Identify which cell holds the provided text, then report its (X, Y) central coordinate. 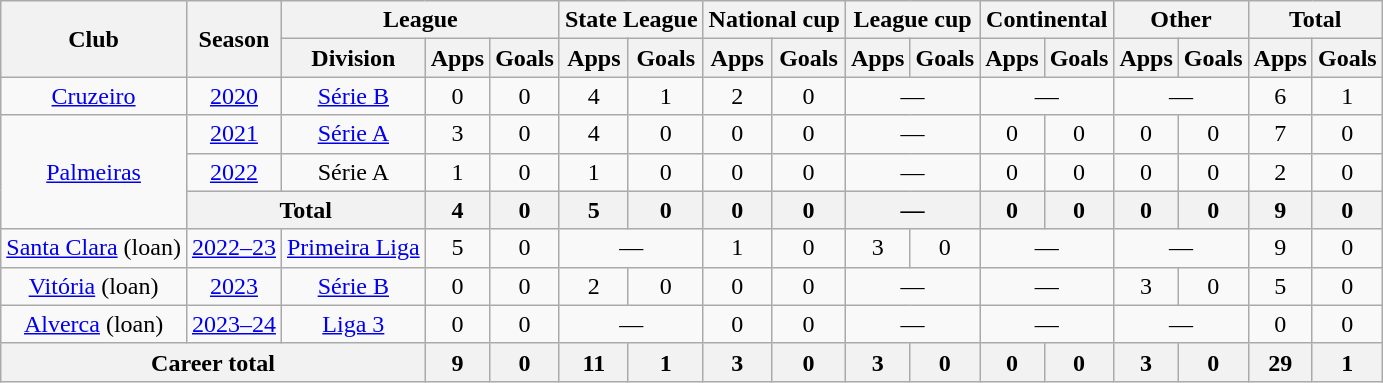
League (420, 20)
Other (1181, 20)
6 (1280, 96)
Career total (213, 362)
Cruzeiro (94, 96)
League cup (913, 20)
Division (353, 58)
Club (94, 39)
2022–23 (234, 248)
Liga 3 (353, 324)
Vitória (loan) (94, 286)
State League (631, 20)
Palmeiras (94, 172)
2023 (234, 286)
2020 (234, 96)
Continental (1047, 20)
Season (234, 39)
Primeira Liga (353, 248)
7 (1280, 134)
2022 (234, 172)
2023–24 (234, 324)
National cup (774, 20)
Alverca (loan) (94, 324)
29 (1280, 362)
11 (594, 362)
2021 (234, 134)
Santa Clara (loan) (94, 248)
